Return the [x, y] coordinate for the center point of the cell that contains the specified text.  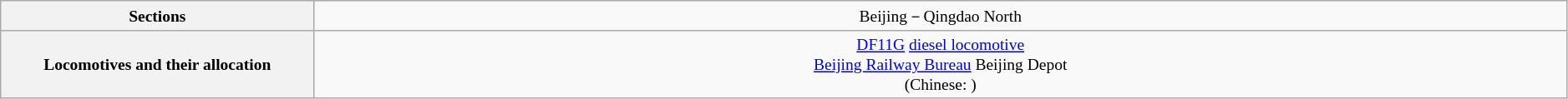
DF11G diesel locomotiveBeijing Railway Bureau Beijing Depot(Chinese: ) [941, 65]
Beijing－Qingdao North [941, 16]
Sections [157, 16]
Locomotives and their allocation [157, 65]
